Identify which cell holds the provided text, then report its [X, Y] central coordinate. 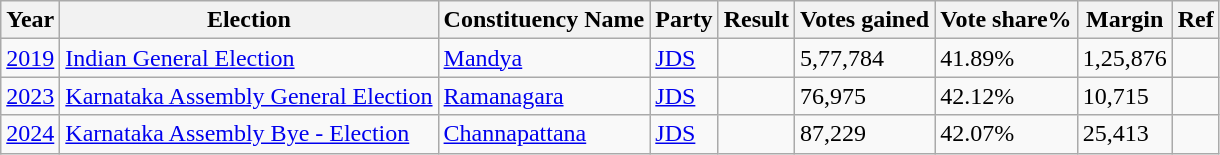
76,975 [865, 96]
Year [30, 20]
10,715 [1124, 96]
Karnataka Assembly Bye - Election [249, 134]
41.89% [1006, 58]
Channapattana [544, 134]
2023 [30, 96]
Indian General Election [249, 58]
Ramanagara [544, 96]
Party [684, 20]
Ref [1196, 20]
1,25,876 [1124, 58]
Votes gained [865, 20]
2019 [30, 58]
Margin [1124, 20]
Election [249, 20]
2024 [30, 134]
42.12% [1006, 96]
5,77,784 [865, 58]
Mandya [544, 58]
87,229 [865, 134]
42.07% [1006, 134]
Constituency Name [544, 20]
25,413 [1124, 134]
Vote share% [1006, 20]
Result [756, 20]
Karnataka Assembly General Election [249, 96]
